Output the [x, y] coordinate of the center of the cell containing the given text.  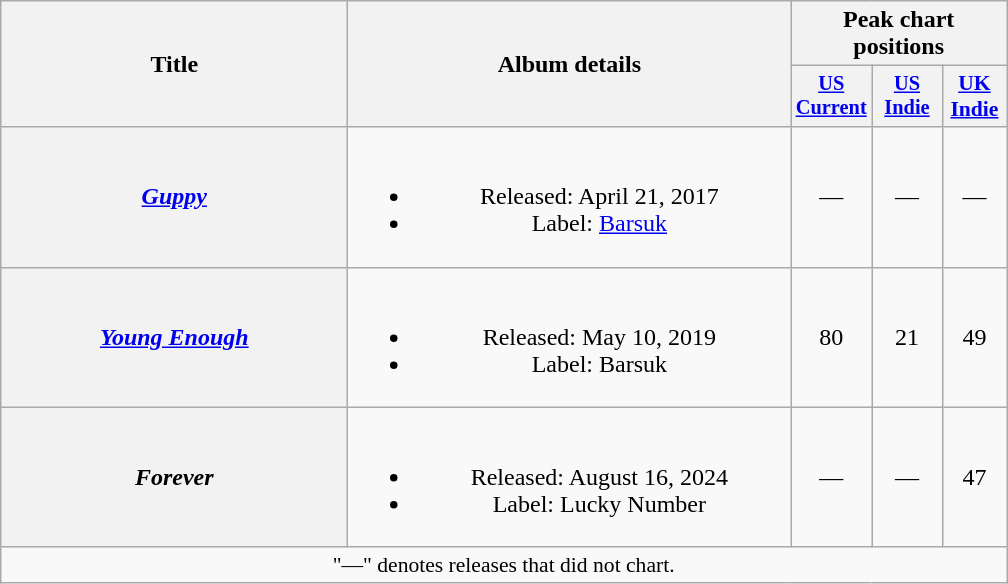
21 [908, 337]
"—" denotes releases that did not chart. [504, 565]
UKIndie [974, 96]
USCurrent [832, 96]
Album details [570, 64]
Guppy [174, 197]
47 [974, 477]
Peak chart positions [899, 34]
Released: April 21, 2017Label: Barsuk [570, 197]
80 [832, 337]
Title [174, 64]
49 [974, 337]
Forever [174, 477]
Young Enough [174, 337]
Released: August 16, 2024Label: Lucky Number [570, 477]
Released: May 10, 2019Label: Barsuk [570, 337]
US Indie [908, 96]
